Determine the [x, y] coordinate at the center of the cell enclosing the given text.  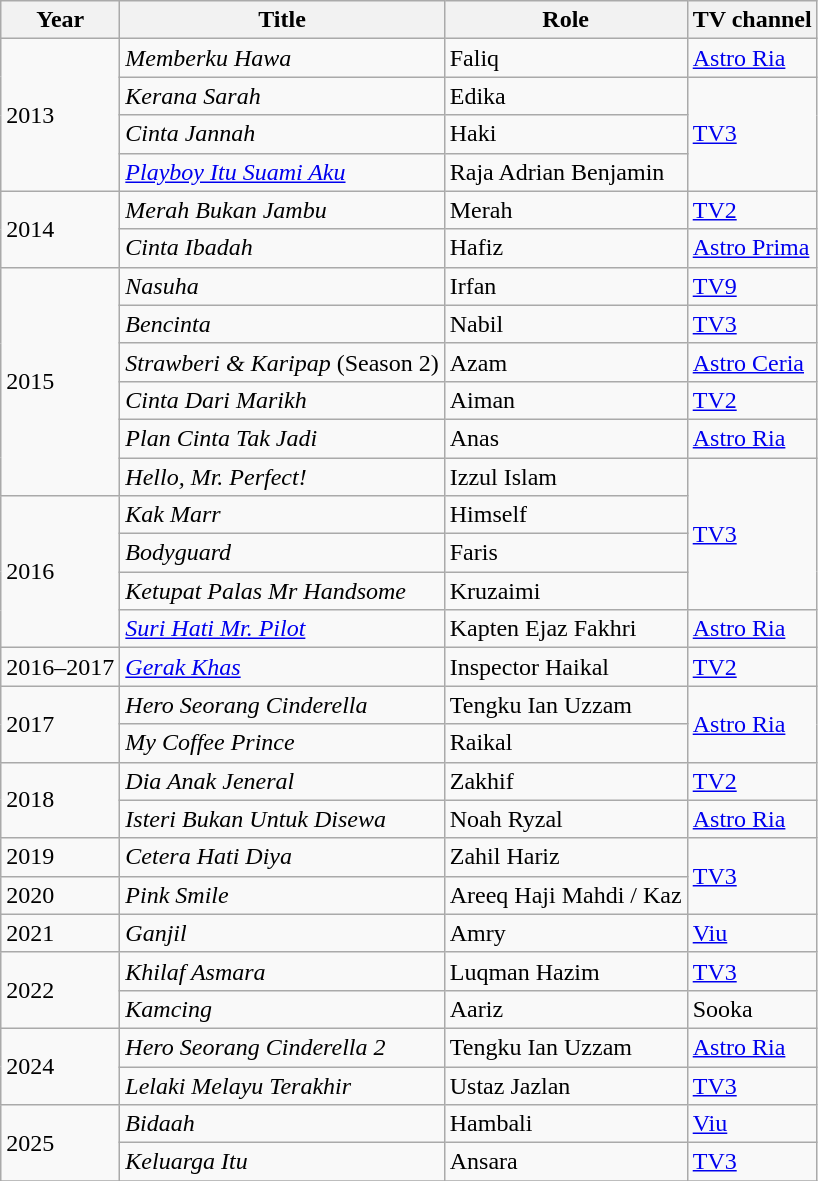
2021 [60, 933]
Nasuha [282, 286]
2019 [60, 857]
TV channel [752, 20]
Cinta Ibadah [282, 248]
Izzul Islam [566, 477]
Kak Marr [282, 515]
Ganjil [282, 933]
2024 [60, 1066]
Amry [566, 933]
Faliq [566, 58]
Haki [566, 134]
Ansara [566, 1162]
Noah Ryzal [566, 819]
Pink Smile [282, 895]
2025 [60, 1143]
Hello, Mr. Perfect! [282, 477]
Merah [566, 210]
Anas [566, 438]
Raja Adrian Benjamin [566, 172]
Aariz [566, 1009]
Dia Anak Jeneral [282, 781]
Keluarga Itu [282, 1162]
Plan Cinta Tak Jadi [282, 438]
Hafiz [566, 248]
Suri Hati Mr. Pilot [282, 629]
Astro Ceria [752, 362]
Ketupat Palas Mr Handsome [282, 591]
Kapten Ejaz Fakhri [566, 629]
2016–2017 [60, 667]
2020 [60, 895]
Zahil Hariz [566, 857]
Gerak Khas [282, 667]
Inspector Haikal [566, 667]
Kerana Sarah [282, 96]
Bencinta [282, 324]
Zakhif [566, 781]
Hambali [566, 1124]
Aiman [566, 400]
Irfan [566, 286]
Sooka [752, 1009]
Azam [566, 362]
Role [566, 20]
Raikal [566, 743]
Hero Seorang Cinderella [282, 705]
2017 [60, 724]
Ustaz Jazlan [566, 1085]
Year [60, 20]
2015 [60, 381]
Bodyguard [282, 553]
2022 [60, 990]
Astro Prima [752, 248]
Hero Seorang Cinderella 2 [282, 1047]
Lelaki Melayu Terakhir [282, 1085]
Nabil [566, 324]
2013 [60, 115]
Playboy Itu Suami Aku [282, 172]
Luqman Hazim [566, 971]
Cetera Hati Diya [282, 857]
Merah Bukan Jambu [282, 210]
Cinta Dari Marikh [282, 400]
2016 [60, 572]
Bidaah [282, 1124]
2018 [60, 800]
Areeq Haji Mahdi / Kaz [566, 895]
Edika [566, 96]
Memberku Hawa [282, 58]
Title [282, 20]
Strawberi & Karipap (Season 2) [282, 362]
Khilaf Asmara [282, 971]
TV9 [752, 286]
Himself [566, 515]
Cinta Jannah [282, 134]
My Coffee Prince [282, 743]
2014 [60, 229]
Faris [566, 553]
Kruzaimi [566, 591]
Kamcing [282, 1009]
Isteri Bukan Untuk Disewa [282, 819]
